Find where the given text appears and provide that cell's center as (X, Y) coordinate. 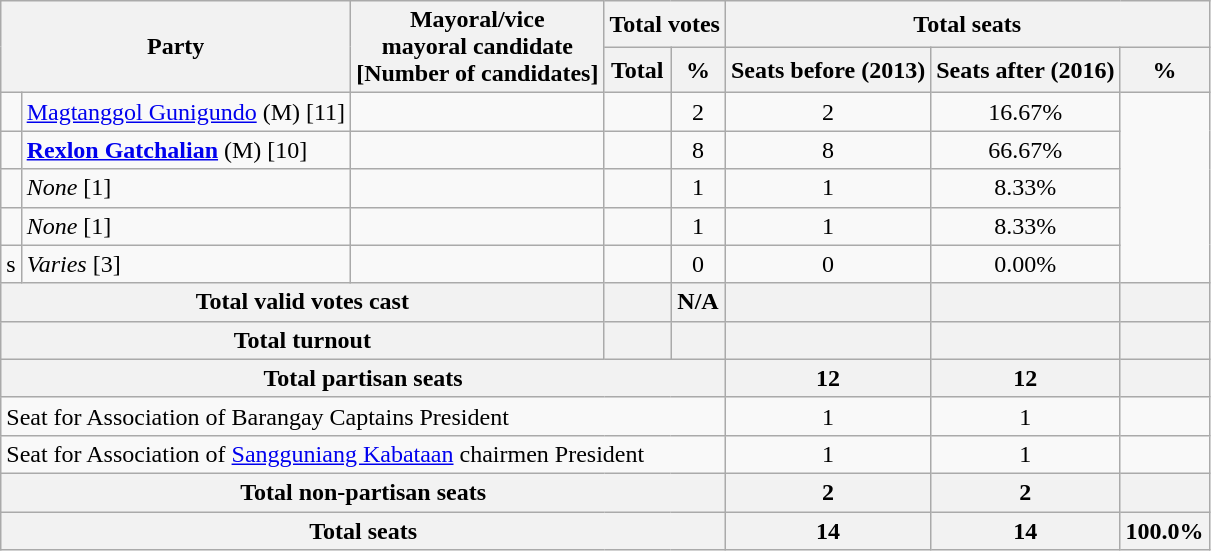
0.00% (1026, 264)
16.67% (1026, 112)
Seat for Association of Sangguniang Kabataan chairmen President (364, 454)
Mayoral/vicemayoral candidate[Number of candidates] (478, 47)
Total votes (665, 24)
Rexlon Gatchalian (M) [10] (186, 150)
Total non-partisan seats (364, 492)
N/A (698, 302)
66.67% (1026, 150)
Total partisan seats (364, 378)
Total (638, 70)
Seat for Association of Barangay Captains President (364, 416)
Party (176, 47)
Seats before (2013) (828, 70)
Seats after (2016) (1026, 70)
100.0% (1164, 531)
Magtanggol Gunigundo (M) [11] (186, 112)
Total valid votes cast (302, 302)
Varies [3] (186, 264)
s (11, 264)
Total turnout (302, 340)
